Locate the cell with the specified text and output its (x, y) center coordinate. 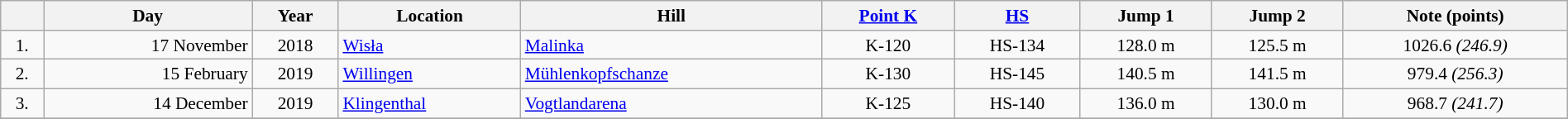
Jump 2 (1277, 16)
Note (points) (1456, 16)
K-120 (888, 45)
3. (22, 104)
Year (296, 16)
2. (22, 74)
2018 (296, 45)
Malinka (672, 45)
17 November (148, 45)
Mühlenkopfschanze (672, 74)
Hill (672, 16)
136.0 m (1146, 104)
Location (429, 16)
Vogtlandarena (672, 104)
14 December (148, 104)
130.0 m (1277, 104)
K-125 (888, 104)
K-130 (888, 74)
Klingenthal (429, 104)
1. (22, 45)
1026.6 (246.9) (1456, 45)
Point K (888, 16)
979.4 (256.3) (1456, 74)
Day (148, 16)
141.5 m (1277, 74)
140.5 m (1146, 74)
15 February (148, 74)
125.5 m (1277, 45)
HS-145 (1017, 74)
HS-140 (1017, 104)
HS-134 (1017, 45)
HS (1017, 16)
128.0 m (1146, 45)
Wisła (429, 45)
Willingen (429, 74)
Jump 1 (1146, 16)
968.7 (241.7) (1456, 104)
